From the cell containing the given text, extract its center point as [X, Y] coordinate. 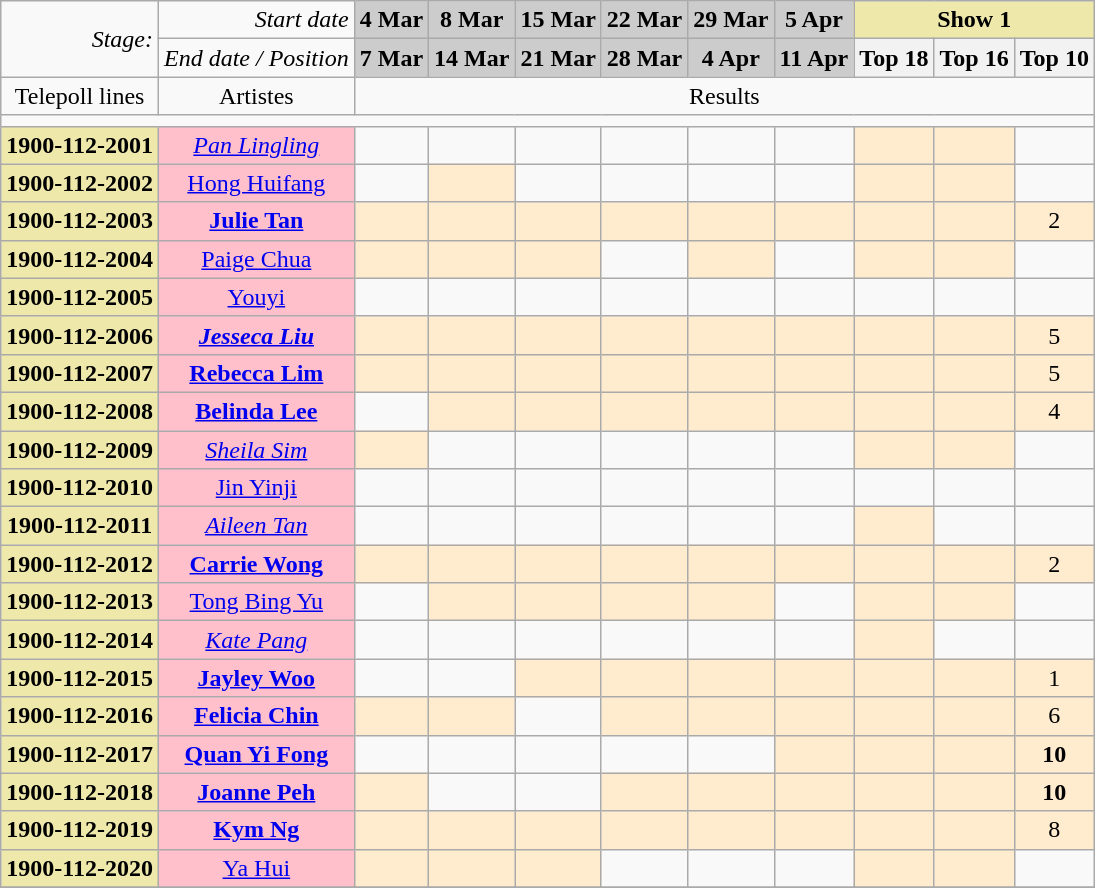
6 [1054, 716]
1900-112-2008 [80, 411]
4 [1054, 411]
Start date [256, 20]
4 Apr [731, 58]
End date / Position [256, 58]
Kym Ng [256, 830]
Jayley Woo [256, 678]
Stage: [80, 39]
Kate Pang [256, 640]
Artistes [256, 96]
1900-112-2004 [80, 259]
Quan Yi Fong [256, 754]
8 Mar [472, 20]
11 Apr [814, 58]
29 Mar [731, 20]
1900-112-2009 [80, 449]
4 Mar [391, 20]
15 Mar [558, 20]
1900-112-2018 [80, 792]
1900-112-2020 [80, 868]
Hong Huifang [256, 183]
Jesseca Liu [256, 335]
1900-112-2019 [80, 830]
Sheila Sim [256, 449]
Julie Tan [256, 221]
5 Apr [814, 20]
8 [1054, 830]
Ya Hui [256, 868]
1900-112-2003 [80, 221]
Results [724, 96]
1900-112-2015 [80, 678]
Show 1 [974, 20]
1900-112-2017 [80, 754]
Top 10 [1054, 58]
Pan Lingling [256, 145]
1900-112-2011 [80, 526]
22 Mar [644, 20]
1900-112-2002 [80, 183]
Belinda Lee [256, 411]
1900-112-2010 [80, 488]
1900-112-2014 [80, 640]
1900-112-2006 [80, 335]
Paige Chua [256, 259]
Aileen Tan [256, 526]
21 Mar [558, 58]
Jin Yinji [256, 488]
Felicia Chin [256, 716]
1900-112-2001 [80, 145]
28 Mar [644, 58]
Rebecca Lim [256, 373]
1900-112-2016 [80, 716]
Youyi [256, 297]
1900-112-2013 [80, 602]
1900-112-2012 [80, 564]
Carrie Wong [256, 564]
14 Mar [472, 58]
7 Mar [391, 58]
1 [1054, 678]
Joanne Peh [256, 792]
1900-112-2005 [80, 297]
Top 16 [974, 58]
Top 18 [894, 58]
1900-112-2007 [80, 373]
Telepoll lines [80, 96]
Tong Bing Yu [256, 602]
